Return [X, Y] of the center of cell containing provided text 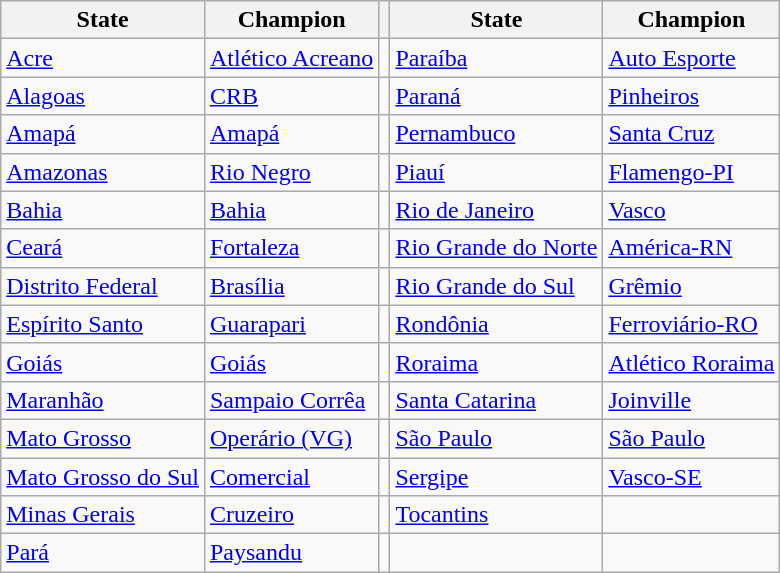
Atlético Acreano [291, 58]
Mato Grosso [103, 438]
Piauí [496, 172]
Grêmio [692, 286]
Mato Grosso do Sul [103, 477]
Vasco [692, 210]
Amazonas [103, 172]
Fortaleza [291, 248]
Guarapari [291, 324]
Pernambuco [496, 134]
Vasco-SE [692, 477]
Paraíba [496, 58]
Operário (VG) [291, 438]
Joinville [692, 400]
Maranhão [103, 400]
Rondônia [496, 324]
Rio de Janeiro [496, 210]
Minas Gerais [103, 515]
Atlético Roraima [692, 362]
Ferroviário-RO [692, 324]
Paysandu [291, 553]
Auto Esporte [692, 58]
Distrito Federal [103, 286]
Tocantins [496, 515]
Santa Cruz [692, 134]
Sampaio Corrêa [291, 400]
Brasília [291, 286]
CRB [291, 96]
Rio Grande do Norte [496, 248]
Rio Negro [291, 172]
Espírito Santo [103, 324]
Santa Catarina [496, 400]
Comercial [291, 477]
Rio Grande do Sul [496, 286]
Sergipe [496, 477]
Alagoas [103, 96]
Cruzeiro [291, 515]
Flamengo-PI [692, 172]
Roraima [496, 362]
Acre [103, 58]
Pinheiros [692, 96]
Pará [103, 553]
América-RN [692, 248]
Paraná [496, 96]
Ceará [103, 248]
